Capture the cell that displays the provided text and extract its (X, Y) central coordinate. 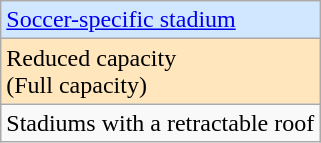
Reduced capacity(Full capacity) (160, 72)
Soccer-specific stadium (160, 20)
Stadiums with a retractable roof (160, 123)
